Locate the cell with the specified text and output its (x, y) center coordinate. 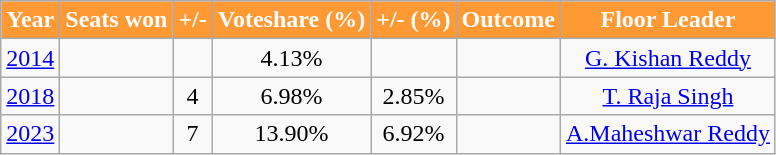
Floor Leader (668, 20)
2023 (30, 134)
13.90% (291, 134)
+/- (%) (414, 20)
2018 (30, 96)
4 (192, 96)
6.98% (291, 96)
Year (30, 20)
T. Raja Singh (668, 96)
Outcome (508, 20)
2014 (30, 58)
Voteshare (%) (291, 20)
2.85% (414, 96)
7 (192, 134)
A.Maheshwar Reddy (668, 134)
6.92% (414, 134)
+/- (192, 20)
Seats won (116, 20)
4.13% (291, 58)
G. Kishan Reddy (668, 58)
